Return [x, y] of the center of cell containing provided text 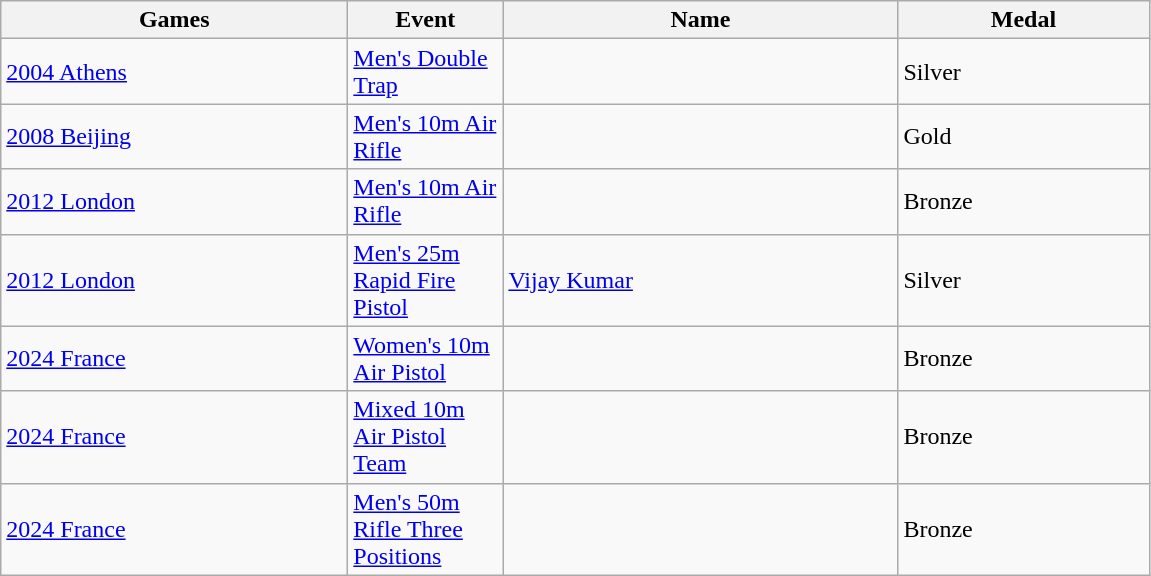
Medal [1024, 20]
Women's 10m Air Pistol [426, 358]
Men's 25m Rapid Fire Pistol [426, 280]
Event [426, 20]
2008 Beijing [174, 136]
Vijay Kumar [700, 280]
Gold [1024, 136]
Men's 50m Rifle Three Positions [426, 529]
2004 Athens [174, 72]
Games [174, 20]
Men's Double Trap [426, 72]
Mixed 10m Air Pistol Team [426, 437]
Name [700, 20]
